From the cell containing the given text, extract its center point as [x, y] coordinate. 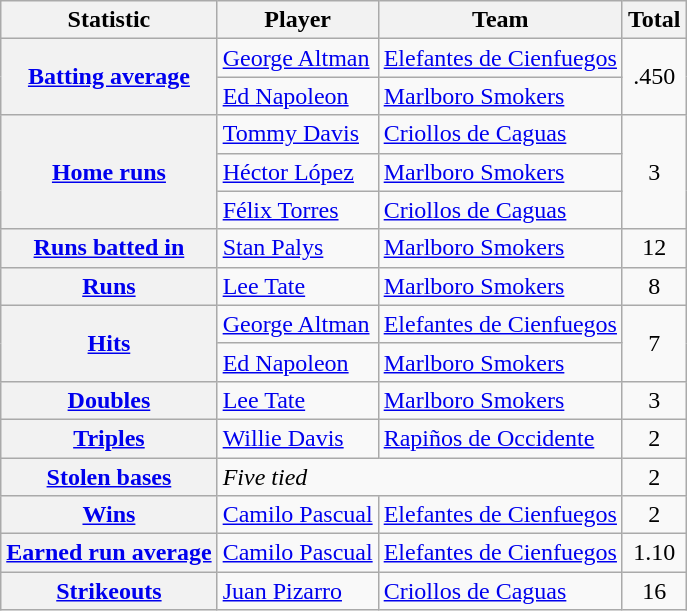
7 [654, 343]
Wins [109, 515]
Stolen bases [109, 477]
Runs batted in [109, 248]
Doubles [109, 400]
.450 [654, 77]
Triples [109, 438]
Juan Pizarro [298, 591]
16 [654, 591]
Team [500, 20]
Total [654, 20]
Strikeouts [109, 591]
Player [298, 20]
Five tied [420, 477]
Héctor López [298, 172]
Stan Palys [298, 248]
Hits [109, 343]
Home runs [109, 172]
12 [654, 248]
Earned run average [109, 553]
Runs [109, 286]
8 [654, 286]
Batting average [109, 77]
Félix Torres [298, 210]
Rapiños de Occidente [500, 438]
Willie Davis [298, 438]
1.10 [654, 553]
Tommy Davis [298, 134]
Statistic [109, 20]
